Extract the [x, y] coordinate from the center of the cell holding the provided text.  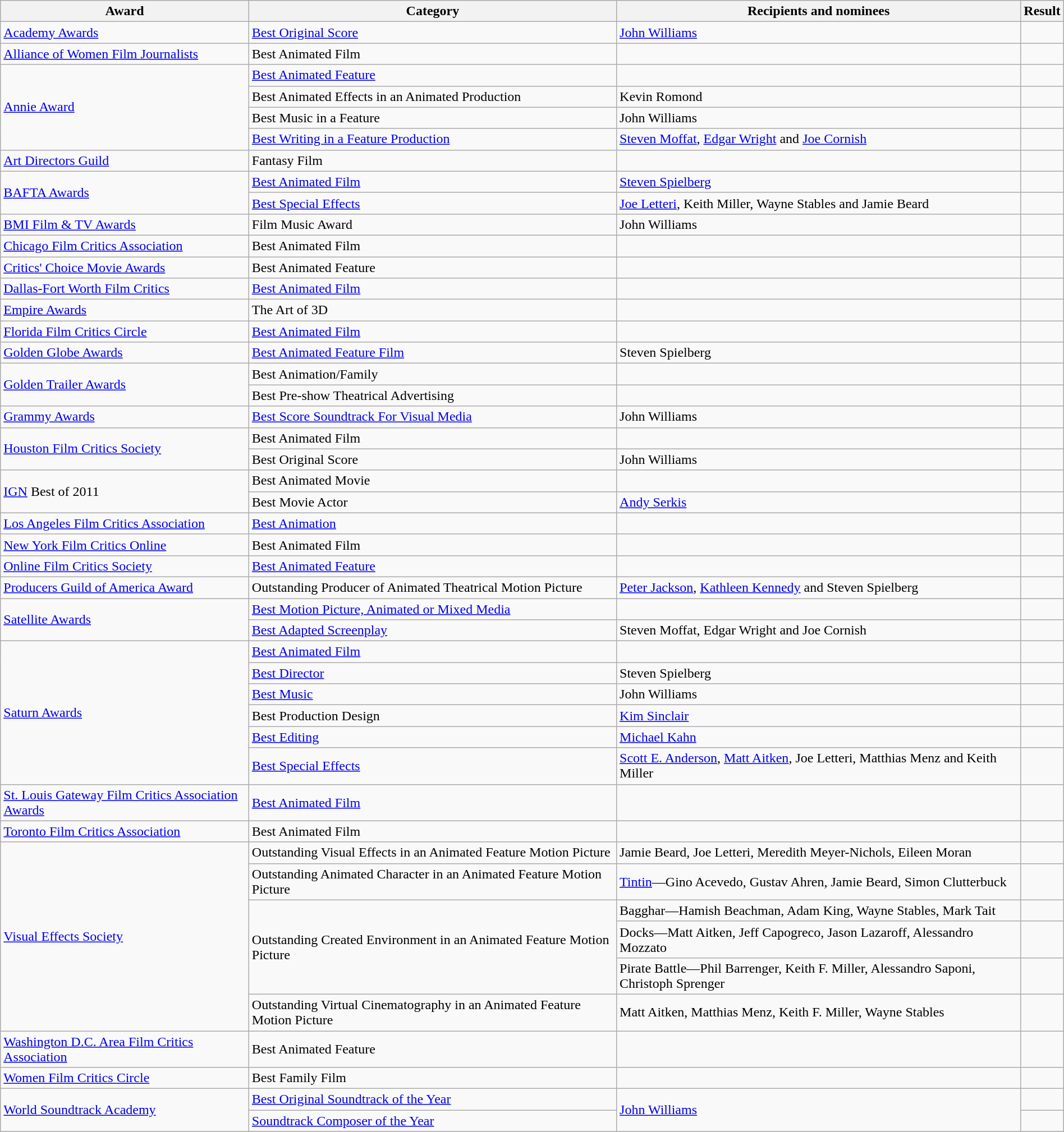
Michael Kahn [819, 737]
Award [125, 11]
Annie Award [125, 107]
Houston Film Critics Society [125, 449]
Empire Awards [125, 310]
Golden Trailer Awards [125, 385]
Florida Film Critics Circle [125, 332]
Critics' Choice Movie Awards [125, 268]
New York Film Critics Online [125, 545]
World Soundtrack Academy [125, 1110]
Best Family Film [432, 1078]
Producers Guild of America Award [125, 587]
Kevin Romond [819, 96]
The Art of 3D [432, 310]
Outstanding Virtual Cinematography in an Animated Feature Motion Picture [432, 1012]
Best Editing [432, 737]
Pirate Battle—Phil Barrenger, Keith F. Miller, Alessandro Saponi, Christoph Sprenger [819, 976]
Fantasy Film [432, 160]
Film Music Award [432, 224]
Outstanding Visual Effects in an Animated Feature Motion Picture [432, 853]
Soundtrack Composer of the Year [432, 1121]
Best Animated Effects in an Animated Production [432, 96]
Best Music [432, 694]
Best Animated Feature Film [432, 353]
Best Writing in a Feature Production [432, 139]
St. Louis Gateway Film Critics Association Awards [125, 802]
Best Motion Picture, Animated or Mixed Media [432, 609]
Tintin—Gino Acevedo, Gustav Ahren, Jamie Beard, Simon Clutterbuck [819, 882]
Art Directors Guild [125, 160]
Best Adapted Screenplay [432, 631]
Outstanding Created Environment in an Animated Feature Motion Picture [432, 947]
Joe Letteri, Keith Miller, Wayne Stables and Jamie Beard [819, 203]
Outstanding Animated Character in an Animated Feature Motion Picture [432, 882]
Online Film Critics Society [125, 566]
BAFTA Awards [125, 192]
Bagghar—Hamish Beachman, Adam King, Wayne Stables, Mark Tait [819, 910]
BMI Film & TV Awards [125, 224]
Andy Serkis [819, 502]
Docks—Matt Aitken, Jeff Capogreco, Jason Lazaroff, Alessandro Mozzato [819, 939]
Toronto Film Critics Association [125, 831]
Best Score Soundtrack For Visual Media [432, 417]
Golden Globe Awards [125, 353]
Alliance of Women Film Journalists [125, 54]
Best Director [432, 673]
Scott E. Anderson, Matt Aitken, Joe Letteri, Matthias Menz and Keith Miller [819, 766]
Best Movie Actor [432, 502]
Women Film Critics Circle [125, 1078]
Los Angeles Film Critics Association [125, 523]
Satellite Awards [125, 619]
Chicago Film Critics Association [125, 246]
Grammy Awards [125, 417]
Best Pre-show Theatrical Advertising [432, 395]
Peter Jackson, Kathleen Kennedy and Steven Spielberg [819, 587]
Best Animated Movie [432, 481]
Washington D.C. Area Film Critics Association [125, 1049]
Best Production Design [432, 716]
Recipients and nominees [819, 11]
Dallas-Fort Worth Film Critics [125, 289]
Result [1042, 11]
Best Music in a Feature [432, 118]
Best Animation [432, 523]
Academy Awards [125, 33]
Jamie Beard, Joe Letteri, Meredith Meyer-Nichols, Eileen Moran [819, 853]
Best Animation/Family [432, 374]
Kim Sinclair [819, 716]
Outstanding Producer of Animated Theatrical Motion Picture [432, 587]
Saturn Awards [125, 712]
Visual Effects Society [125, 936]
Matt Aitken, Matthias Menz, Keith F. Miller, Wayne Stables [819, 1012]
IGN Best of 2011 [125, 491]
Category [432, 11]
Best Original Soundtrack of the Year [432, 1099]
